Extract the (x, y) coordinate from the center of the cell holding the provided text.  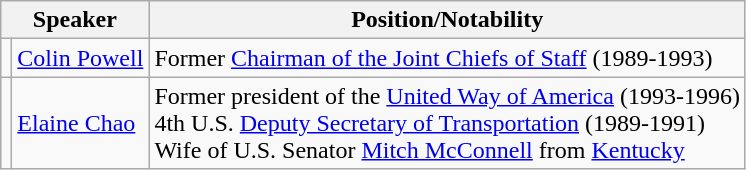
Colin Powell (80, 58)
Speaker (75, 20)
Position/Notability (448, 20)
Former Chairman of the Joint Chiefs of Staff (1989-1993) (448, 58)
Elaine Chao (80, 123)
